Capture the cell that displays the provided text and extract its (x, y) central coordinate. 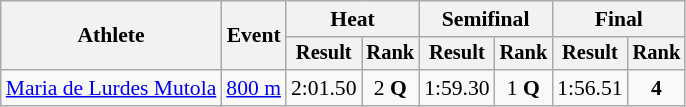
1:59.30 (456, 88)
Heat (352, 19)
Final (618, 19)
800 m (254, 88)
Event (254, 36)
Maria de Lurdes Mutola (112, 88)
2:01.50 (324, 88)
4 (657, 88)
1:56.51 (590, 88)
Semifinal (486, 19)
Athlete (112, 36)
2 Q (391, 88)
1 Q (524, 88)
